Return the (x, y) coordinate for the center point of the cell that contains the specified text.  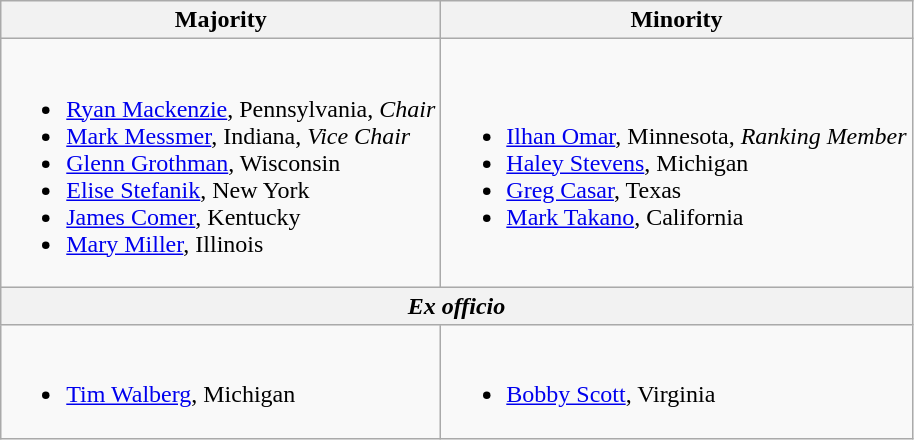
Bobby Scott, Virginia (676, 382)
Ilhan Omar, Minnesota, Ranking MemberHaley Stevens, MichiganGreg Casar, TexasMark Takano, California (676, 163)
Tim Walberg, Michigan (221, 382)
Ex officio (456, 306)
Majority (221, 20)
Minority (676, 20)
